Search for the cell housing the specified text and yield its (X, Y) center coordinate. 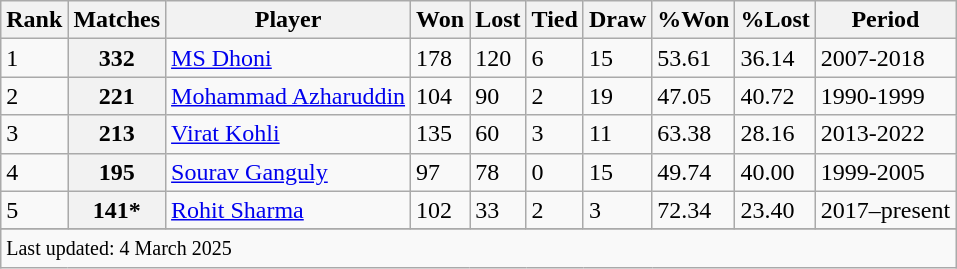
Won (440, 20)
221 (117, 96)
2007-2018 (885, 58)
40.72 (775, 96)
MS Dhoni (288, 58)
Draw (617, 20)
90 (498, 96)
1 (34, 58)
Player (288, 20)
195 (117, 172)
4 (34, 172)
0 (554, 172)
19 (617, 96)
141* (117, 210)
Sourav Ganguly (288, 172)
5 (34, 210)
6 (554, 58)
49.74 (694, 172)
63.38 (694, 134)
120 (498, 58)
Virat Kohli (288, 134)
213 (117, 134)
%Won (694, 20)
178 (440, 58)
332 (117, 58)
Lost (498, 20)
33 (498, 210)
97 (440, 172)
1999-2005 (885, 172)
1990-1999 (885, 96)
Matches (117, 20)
78 (498, 172)
%Lost (775, 20)
Period (885, 20)
Last updated: 4 March 2025 (478, 248)
2017–present (885, 210)
36.14 (775, 58)
47.05 (694, 96)
53.61 (694, 58)
60 (498, 134)
Tied (554, 20)
102 (440, 210)
Mohammad Azharuddin (288, 96)
72.34 (694, 210)
135 (440, 134)
40.00 (775, 172)
2013-2022 (885, 134)
104 (440, 96)
23.40 (775, 210)
11 (617, 134)
28.16 (775, 134)
Rohit Sharma (288, 210)
Rank (34, 20)
